Identify which cell holds the provided text, then report its [X, Y] central coordinate. 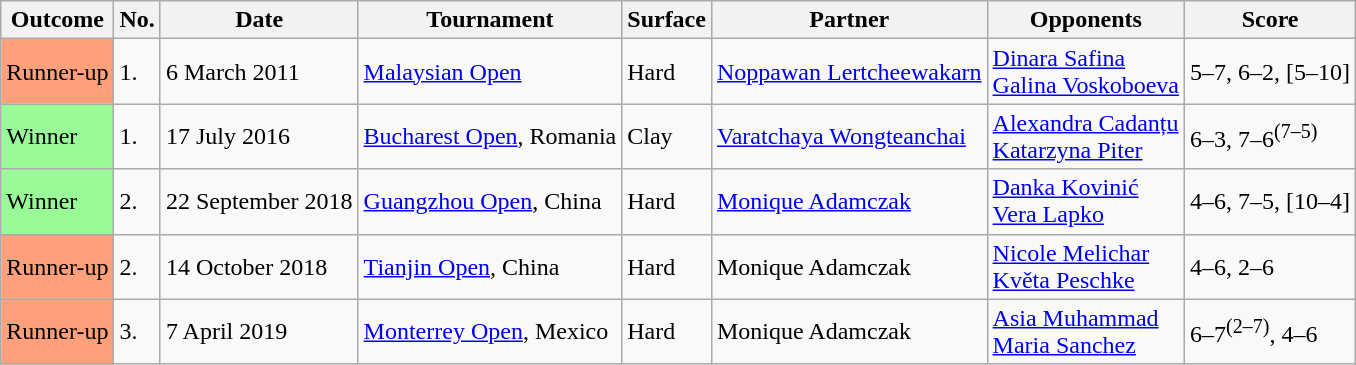
Alexandra Cadanțu Katarzyna Piter [1086, 136]
22 September 2018 [259, 202]
Bucharest Open, Romania [490, 136]
No. [137, 20]
Date [259, 20]
5–7, 6–2, [5–10] [1270, 72]
Asia Muhammad Maria Sanchez [1086, 332]
Malaysian Open [490, 72]
Partner [849, 20]
14 October 2018 [259, 266]
Surface [667, 20]
6 March 2011 [259, 72]
6–3, 7–6(7–5) [1270, 136]
17 July 2016 [259, 136]
Score [1270, 20]
Danka Kovinić Vera Lapko [1086, 202]
Dinara Safina Galina Voskoboeva [1086, 72]
Opponents [1086, 20]
Varatchaya Wongteanchai [849, 136]
7 April 2019 [259, 332]
Monterrey Open, Mexico [490, 332]
Clay [667, 136]
3. [137, 332]
Guangzhou Open, China [490, 202]
6–7(2–7), 4–6 [1270, 332]
4–6, 2–6 [1270, 266]
4–6, 7–5, [10–4] [1270, 202]
Nicole Melichar Květa Peschke [1086, 266]
Noppawan Lertcheewakarn [849, 72]
Tianjin Open, China [490, 266]
Outcome [58, 20]
Tournament [490, 20]
